Determine the [x, y] coordinate at the center of the cell enclosing the given text.  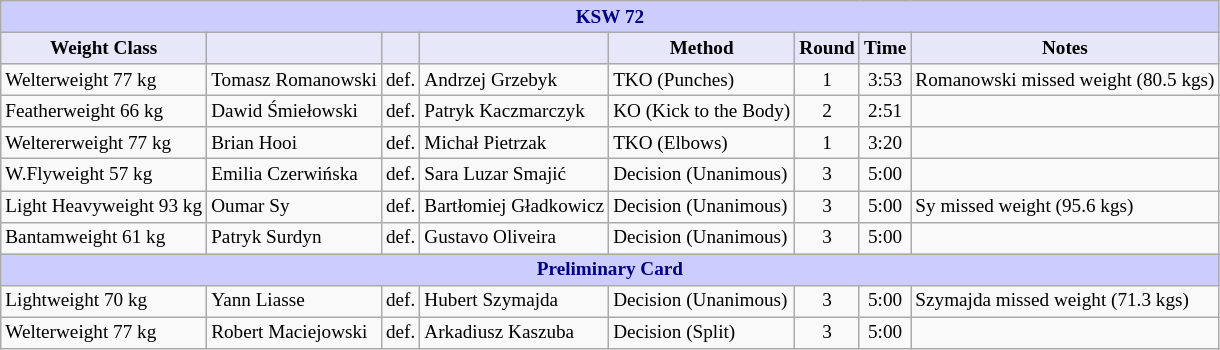
Weight Class [104, 48]
Featherweight 66 kg [104, 111]
Round [828, 48]
Notes [1065, 48]
Light Heavyweight 93 kg [104, 206]
Tomasz Romanowski [294, 80]
Bantamweight 61 kg [104, 238]
Weltererweight 77 kg [104, 143]
Michał Pietrzak [514, 143]
Robert Maciejowski [294, 333]
Time [884, 48]
Andrzej Grzebyk [514, 80]
Yann Liasse [294, 301]
Hubert Szymajda [514, 301]
Bartłomiej Gładkowicz [514, 206]
Romanowski missed weight (80.5 kgs) [1065, 80]
Patryk Kaczmarczyk [514, 111]
Oumar Sy [294, 206]
Decision (Split) [702, 333]
Sy missed weight (95.6 kgs) [1065, 206]
Patryk Surdyn [294, 238]
Sara Luzar Smajić [514, 175]
TKO (Punches) [702, 80]
KSW 72 [610, 17]
Brian Hooi [294, 143]
Gustavo Oliveira [514, 238]
Arkadiusz Kaszuba [514, 333]
TKO (Elbows) [702, 143]
Emilia Czerwińska [294, 175]
Szymajda missed weight (71.3 kgs) [1065, 301]
2:51 [884, 111]
W.Flyweight 57 kg [104, 175]
Lightweight 70 kg [104, 301]
3:53 [884, 80]
Preliminary Card [610, 270]
KO (Kick to the Body) [702, 111]
2 [828, 111]
3:20 [884, 143]
Dawid Śmiełowski [294, 111]
Method [702, 48]
